Provide the [X, Y] coordinate of the cell's center where the given text is located.  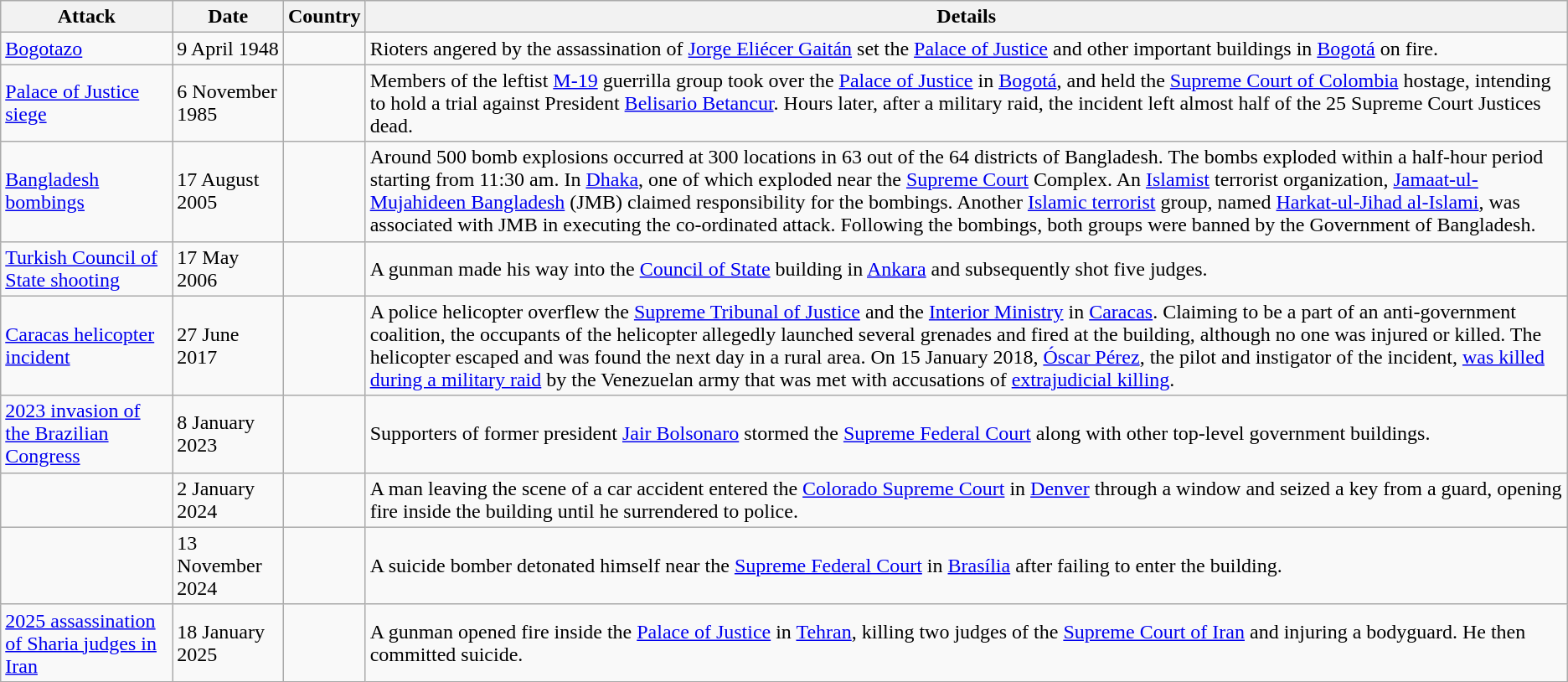
Caracas helicopter incident [87, 345]
Supporters of former president Jair Bolsonaro stormed the Supreme Federal Court along with other top-level government buildings. [967, 434]
9 April 1948 [228, 49]
Turkish Council of State shooting [87, 268]
Rioters angered by the assassination of Jorge Eliécer Gaitán set the Palace of Justice and other important buildings in Bogotá on fire. [967, 49]
2023 invasion of the Brazilian Congress [87, 434]
Date [228, 17]
Country [324, 17]
2 January 2024 [228, 499]
2025 assassination of Sharia judges in Iran [87, 643]
Palace of Justice siege [87, 103]
18 January 2025 [228, 643]
Details [967, 17]
27 June 2017 [228, 345]
17 May 2006 [228, 268]
8 January 2023 [228, 434]
Attack [87, 17]
6 November 1985 [228, 103]
Bogotazo [87, 49]
17 August 2005 [228, 191]
A gunman made his way into the Council of State building in Ankara and subsequently shot five judges. [967, 268]
Bangladesh bombings [87, 191]
13 November 2024 [228, 566]
A suicide bomber detonated himself near the Supreme Federal Court in Brasília after failing to enter the building. [967, 566]
